Output the [X, Y] coordinate of the center of the cell containing the given text.  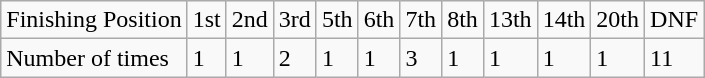
2 [294, 58]
Finishing Position [94, 20]
Number of times [94, 58]
3 [421, 58]
20th [618, 20]
7th [421, 20]
5th [337, 20]
3rd [294, 20]
6th [379, 20]
14th [564, 20]
1st [206, 20]
8th [463, 20]
11 [674, 58]
2nd [250, 20]
DNF [674, 20]
13th [510, 20]
